Pinpoint the cell where the given text exists, returning its [X, Y] midpoint coordinate. 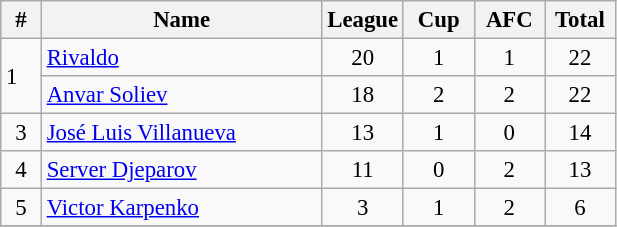
5 [22, 208]
José Luis Villanueva [182, 133]
6 [580, 208]
11 [362, 170]
League [362, 20]
Rivaldo [182, 58]
Total [580, 20]
AFC [510, 20]
Cup [438, 20]
14 [580, 133]
Name [182, 20]
Anvar Soliev [182, 95]
20 [362, 58]
# [22, 20]
4 [22, 170]
Victor Karpenko [182, 208]
18 [362, 95]
Server Djeparov [182, 170]
